Find where the given text appears and provide that cell's center as (X, Y) coordinate. 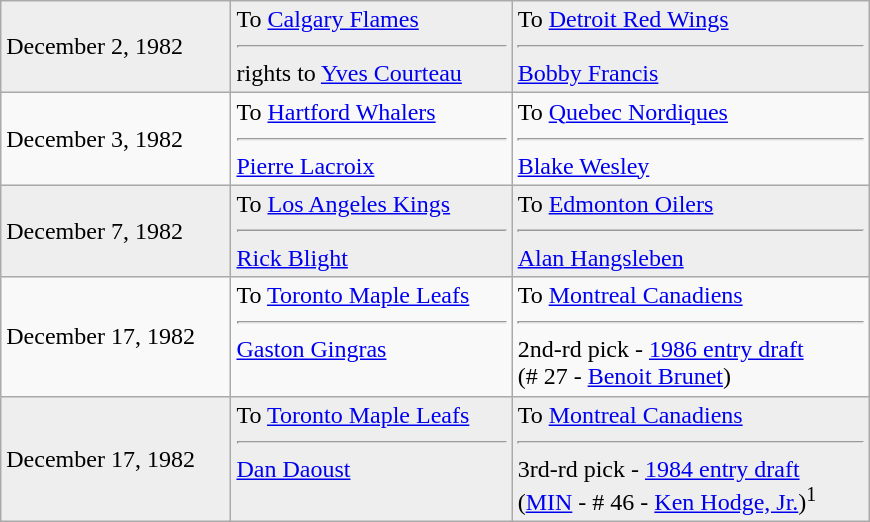
December 7, 1982 (116, 231)
To Quebec NordiquesBlake Wesley (690, 139)
To Calgary Flamesrights to Yves Courteau (372, 47)
To Toronto Maple LeafsGaston Gingras (372, 336)
To Los Angeles KingsRick Blight (372, 231)
To Montreal Canadiens2nd-rd pick - 1986 entry draft(# 27 - Benoit Brunet) (690, 336)
To Edmonton OilersAlan Hangsleben (690, 231)
To Detroit Red WingsBobby Francis (690, 47)
December 2, 1982 (116, 47)
To Toronto Maple LeafsDan Daoust (372, 459)
To Montreal Canadiens3rd-rd pick - 1984 entry draft(MIN - # 46 - Ken Hodge, Jr.)1 (690, 459)
To Hartford WhalersPierre Lacroix (372, 139)
December 3, 1982 (116, 139)
